Find where the given text appears and provide that cell's center as (X, Y) coordinate. 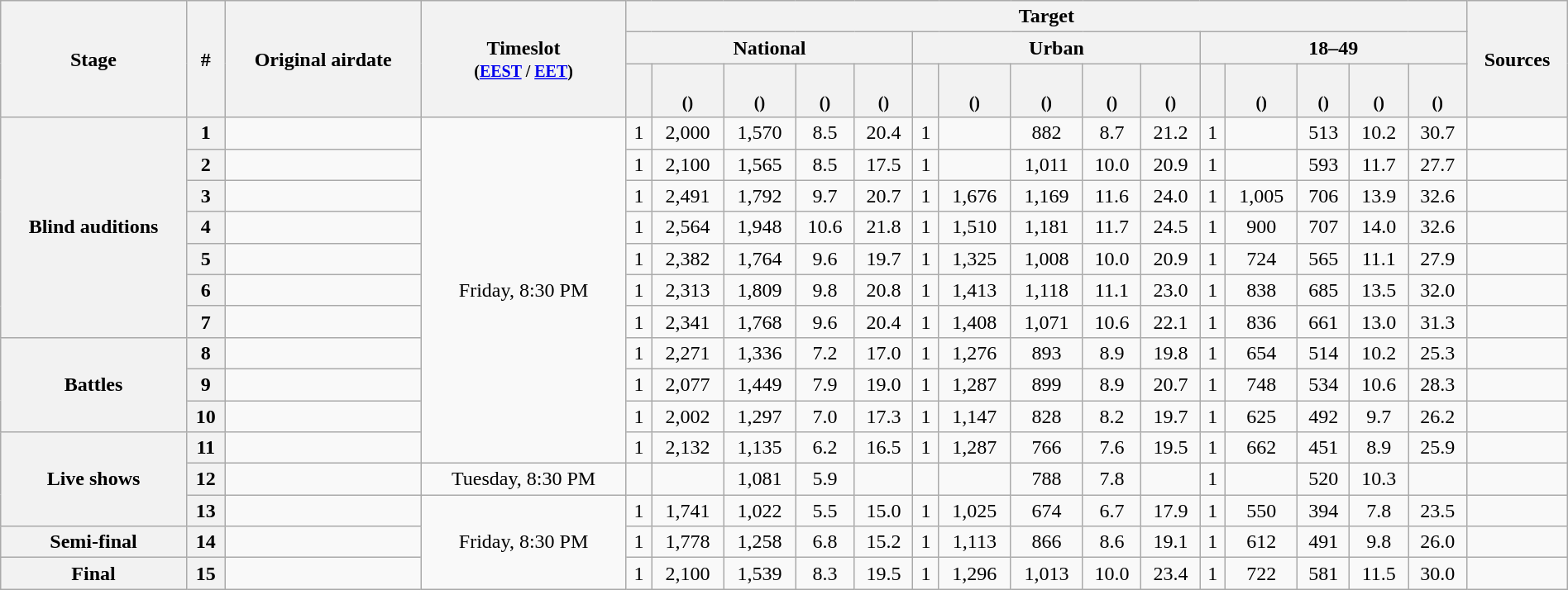
492 (1323, 416)
21.8 (883, 227)
31.3 (1437, 321)
12 (205, 479)
17.5 (883, 164)
1,809 (759, 290)
1,764 (759, 259)
1,276 (974, 353)
19.8 (1171, 353)
10 (205, 416)
30.0 (1437, 573)
1,011 (1047, 164)
7.0 (825, 416)
Sources (1518, 59)
1,510 (974, 227)
25.9 (1437, 448)
1,325 (974, 259)
Battles (94, 384)
2,313 (688, 290)
Timeslot(EEST / EET) (523, 59)
882 (1047, 133)
15.0 (883, 511)
707 (1323, 227)
25.3 (1437, 353)
2,564 (688, 227)
1,408 (974, 321)
23.0 (1171, 290)
13.0 (1379, 321)
838 (1262, 290)
13 (205, 511)
899 (1047, 384)
1,296 (974, 573)
13.9 (1379, 196)
1,449 (759, 384)
612 (1262, 542)
685 (1323, 290)
21.2 (1171, 133)
5.5 (825, 511)
Urban (1057, 48)
2,077 (688, 384)
1,022 (759, 511)
8.2 (1111, 416)
11.6 (1111, 196)
27.9 (1437, 259)
6.2 (825, 448)
6 (205, 290)
19.1 (1171, 542)
1,336 (759, 353)
16.5 (883, 448)
17.3 (883, 416)
1,135 (759, 448)
661 (1323, 321)
513 (1323, 133)
2,002 (688, 416)
1,778 (688, 542)
17.0 (883, 353)
748 (1262, 384)
2,132 (688, 448)
24.5 (1171, 227)
6.7 (1111, 511)
491 (1323, 542)
11.5 (1379, 573)
1,792 (759, 196)
1,948 (759, 227)
722 (1262, 573)
9 (205, 384)
17.9 (1171, 511)
Live shows (94, 479)
18–49 (1333, 48)
4 (205, 227)
24.0 (1171, 196)
6.8 (825, 542)
5 (205, 259)
550 (1262, 511)
1,147 (974, 416)
26.2 (1437, 416)
30.7 (1437, 133)
1,118 (1047, 290)
1,741 (688, 511)
Blind auditions (94, 227)
10.3 (1379, 479)
1,258 (759, 542)
8 (205, 353)
828 (1047, 416)
2,491 (688, 196)
11 (205, 448)
1,297 (759, 416)
662 (1262, 448)
625 (1262, 416)
26.0 (1437, 542)
28.3 (1437, 384)
22.1 (1171, 321)
1,676 (974, 196)
3 (205, 196)
5.9 (825, 479)
7 (205, 321)
581 (1323, 573)
893 (1047, 353)
8.7 (1111, 133)
1,539 (759, 573)
593 (1323, 164)
14 (205, 542)
2 (205, 164)
National (769, 48)
1,008 (1047, 259)
1,768 (759, 321)
1,181 (1047, 227)
1,005 (1262, 196)
565 (1323, 259)
13.5 (1379, 290)
451 (1323, 448)
706 (1323, 196)
19.0 (883, 384)
866 (1047, 542)
674 (1047, 511)
2,341 (688, 321)
1,565 (759, 164)
534 (1323, 384)
2,382 (688, 259)
1,113 (974, 542)
Semi-final (94, 542)
1,570 (759, 133)
15 (205, 573)
1,169 (1047, 196)
2,271 (688, 353)
Tuesday, 8:30 PM (523, 479)
766 (1047, 448)
15.2 (883, 542)
1,413 (974, 290)
7.2 (825, 353)
654 (1262, 353)
Original airdate (323, 59)
1,081 (759, 479)
27.7 (1437, 164)
7.9 (825, 384)
23.4 (1171, 573)
# (205, 59)
Stage (94, 59)
20.8 (883, 290)
2,000 (688, 133)
514 (1323, 353)
520 (1323, 479)
1,025 (974, 511)
900 (1262, 227)
7.6 (1111, 448)
394 (1323, 511)
724 (1262, 259)
32.0 (1437, 290)
Final (94, 573)
1,071 (1047, 321)
8.3 (825, 573)
8.6 (1111, 542)
836 (1262, 321)
Target (1047, 17)
23.5 (1437, 511)
788 (1047, 479)
1,013 (1047, 573)
14.0 (1379, 227)
